Locate the cell with the specified text and output its (x, y) center coordinate. 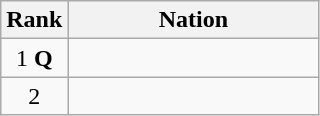
1 Q (34, 58)
Rank (34, 20)
2 (34, 96)
Nation (194, 20)
